Return the [x, y] coordinate for the center point of the cell that contains the specified text.  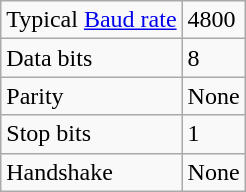
Stop bits [92, 134]
1 [214, 134]
Parity [92, 96]
Data bits [92, 58]
4800 [214, 20]
Handshake [92, 172]
8 [214, 58]
Typical Baud rate [92, 20]
